Return [X, Y] of the center of cell containing provided text 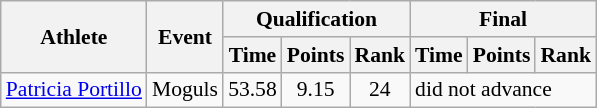
Moguls [185, 90]
Qualification [316, 19]
9.15 [316, 90]
Event [185, 36]
Athlete [74, 36]
did not advance [503, 90]
24 [380, 90]
Final [503, 19]
53.58 [252, 90]
Patricia Portillo [74, 90]
